Return (x, y) of the center of cell containing provided text 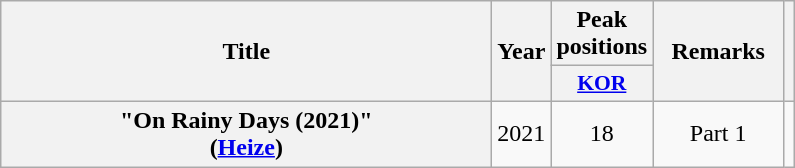
2021 (522, 134)
KOR (602, 84)
"On Rainy Days (2021)" (Heize) (246, 134)
Year (522, 52)
Title (246, 52)
Remarks (718, 52)
Peakpositions (602, 34)
18 (602, 134)
Part 1 (718, 134)
